Determine the [X, Y] coordinate at the center of the cell enclosing the given text.  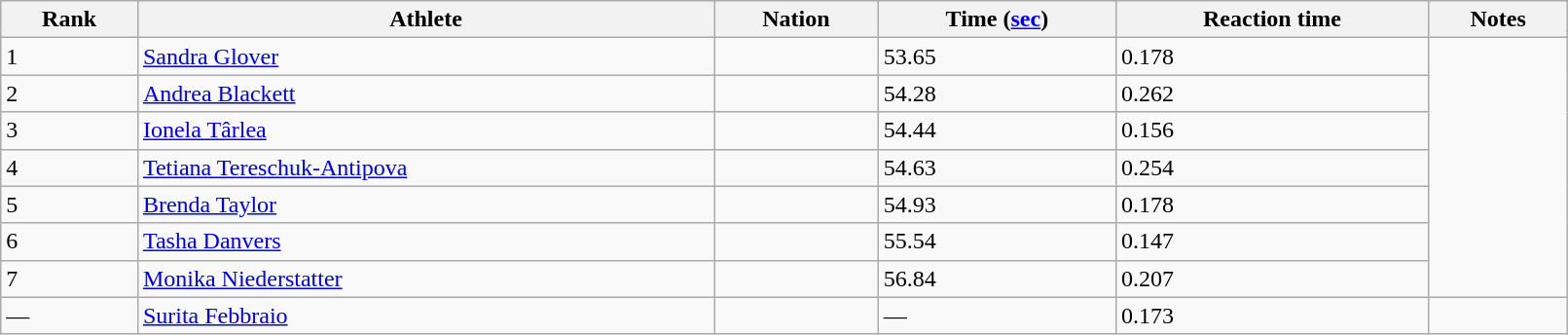
0.254 [1273, 167]
5 [70, 205]
Time (sec) [997, 19]
56.84 [997, 279]
Andrea Blackett [425, 93]
0.207 [1273, 279]
54.44 [997, 130]
54.63 [997, 167]
0.173 [1273, 316]
3 [70, 130]
0.147 [1273, 242]
Brenda Taylor [425, 205]
54.28 [997, 93]
Tasha Danvers [425, 242]
Surita Febbraio [425, 316]
4 [70, 167]
2 [70, 93]
Athlete [425, 19]
Tetiana Tereschuk-Antipova [425, 167]
0.262 [1273, 93]
7 [70, 279]
Monika Niederstatter [425, 279]
54.93 [997, 205]
Rank [70, 19]
0.156 [1273, 130]
Ionela Târlea [425, 130]
6 [70, 242]
Sandra Glover [425, 56]
Notes [1497, 19]
Nation [796, 19]
1 [70, 56]
Reaction time [1273, 19]
53.65 [997, 56]
55.54 [997, 242]
